Provide the [X, Y] coordinate of the cell's center where the given text is located.  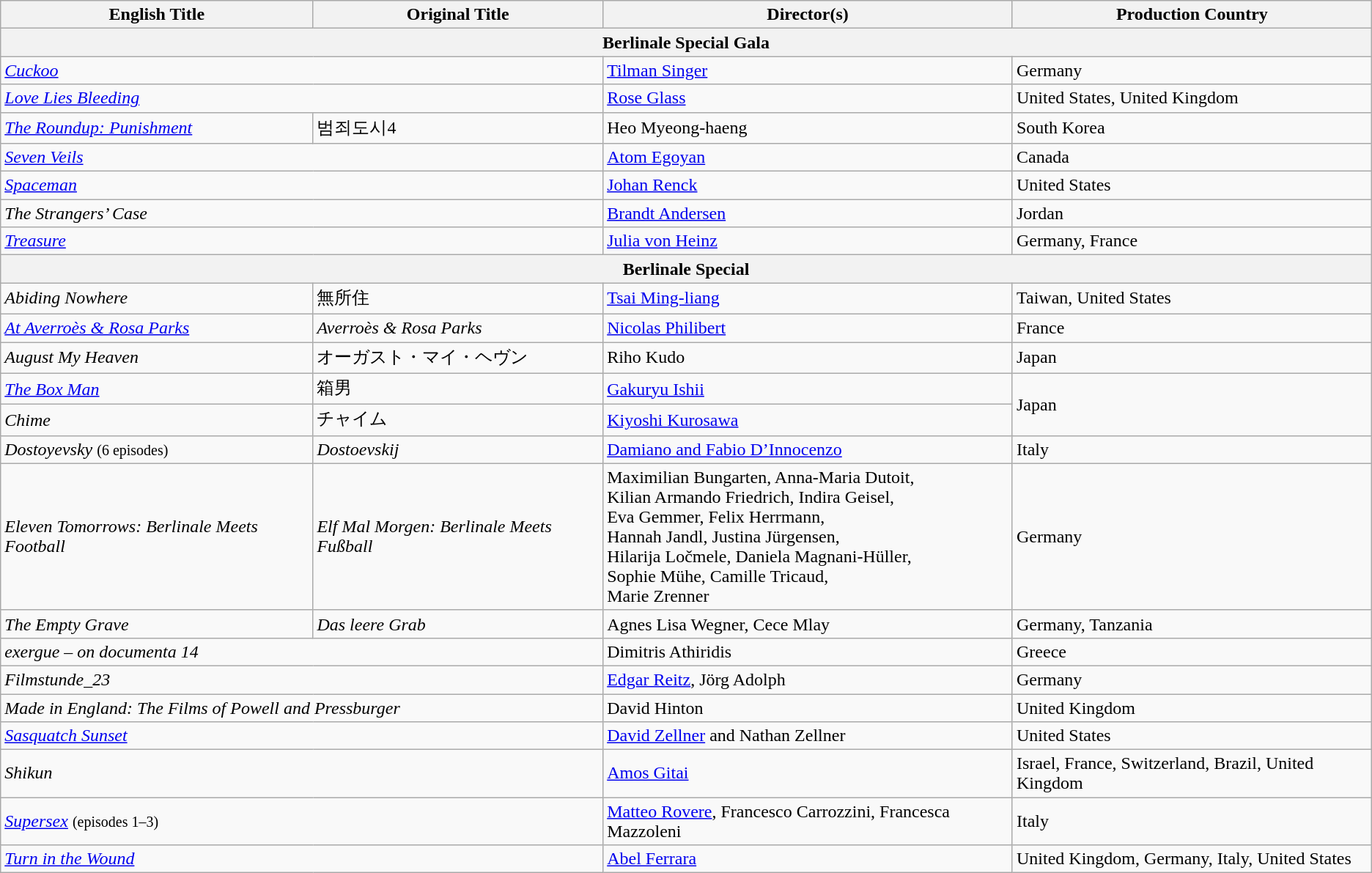
Greece [1192, 652]
Nicolas Philibert [808, 328]
Dimitris Athiridis [808, 652]
Abiding Nowhere [157, 299]
箱男 [458, 388]
Berlinale Special Gala [686, 43]
South Korea [1192, 128]
At Averroès & Rosa Parks [157, 328]
United States, United Kingdom [1192, 98]
Averroès & Rosa Parks [458, 328]
Julia von Heinz [808, 241]
Spaceman [302, 185]
Dostoyevsky (6 episodes) [157, 449]
Treasure [302, 241]
Germany, France [1192, 241]
Turn in the Wound [302, 859]
The Box Man [157, 388]
Johan Renck [808, 185]
Chime [157, 421]
Riho Kudo [808, 358]
無所住 [458, 299]
Berlinale Special [686, 269]
Agnes Lisa Wegner, Cece Mlay [808, 624]
Made in England: The Films of Powell and Pressburger [302, 707]
exergue – on documenta 14 [302, 652]
The Empty Grave [157, 624]
France [1192, 328]
Abel Ferrara [808, 859]
Shikun [302, 774]
Love Lies Bleeding [302, 98]
David Hinton [808, 707]
Edgar Reitz, Jörg Adolph [808, 679]
범죄도시4 [458, 128]
Atom Egoyan [808, 158]
Supersex (episodes 1–3) [302, 821]
The Strangers’ Case [302, 213]
Tsai Ming-liang [808, 299]
Original Title [458, 15]
Rose Glass [808, 98]
オーガスト・マイ・ヘヴン [458, 358]
Sasquatch Sunset [302, 736]
Cuckoo [302, 70]
Jordan [1192, 213]
Seven Veils [302, 158]
Damiano and Fabio D’Innocenzo [808, 449]
Brandt Andersen [808, 213]
Gakuryu Ishii [808, 388]
August My Heaven [157, 358]
Elf Mal Morgen: Berlinale Meets Fußball [458, 537]
Heo Myeong-haeng [808, 128]
Filmstunde_23 [302, 679]
Dostoevskij [458, 449]
Canada [1192, 158]
English Title [157, 15]
The Roundup: Punishment [157, 128]
Director(s) [808, 15]
David Zellner and Nathan Zellner [808, 736]
Israel, France, Switzerland, Brazil, United Kingdom [1192, 774]
チャイム [458, 421]
Tilman Singer [808, 70]
United Kingdom, Germany, Italy, United States [1192, 859]
Germany, Tanzania [1192, 624]
Kiyoshi Kurosawa [808, 421]
Matteo Rovere, Francesco Carrozzini, Francesca Mazzoleni [808, 821]
Eleven Tomorrows: Berlinale Meets Football [157, 537]
Taiwan, United States [1192, 299]
Das leere Grab [458, 624]
Production Country [1192, 15]
United Kingdom [1192, 707]
Amos Gitai [808, 774]
